Locate the cell with the specified text and output its [x, y] center coordinate. 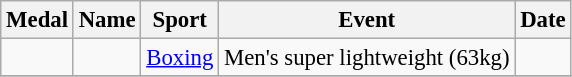
Medal [38, 20]
Event [367, 20]
Name [107, 20]
Men's super lightweight (63kg) [367, 58]
Date [543, 20]
Sport [180, 20]
Boxing [180, 58]
